Locate the cell with the specified text and output its (x, y) center coordinate. 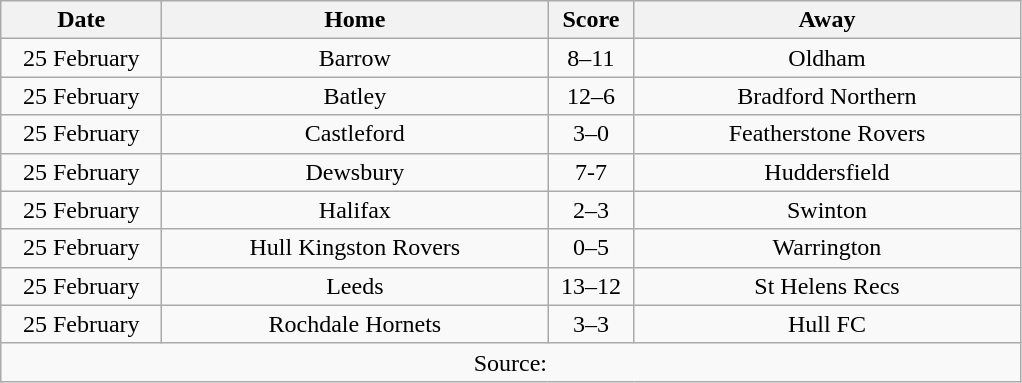
Halifax (355, 210)
Date (82, 20)
Castleford (355, 134)
12–6 (591, 96)
Oldham (827, 58)
Hull FC (827, 324)
0–5 (591, 248)
Source: (510, 362)
7-7 (591, 172)
13–12 (591, 286)
Away (827, 20)
Bradford Northern (827, 96)
Swinton (827, 210)
Leeds (355, 286)
Dewsbury (355, 172)
8–11 (591, 58)
3–0 (591, 134)
Huddersfield (827, 172)
Score (591, 20)
2–3 (591, 210)
Rochdale Hornets (355, 324)
Hull Kingston Rovers (355, 248)
Batley (355, 96)
Warrington (827, 248)
3–3 (591, 324)
Barrow (355, 58)
Home (355, 20)
St Helens Recs (827, 286)
Featherstone Rovers (827, 134)
